Locate the cell with the specified text and output its (X, Y) center coordinate. 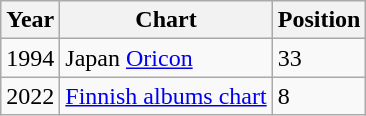
Finnish albums chart (166, 96)
Japan Oricon (166, 58)
33 (319, 58)
Chart (166, 20)
Year (30, 20)
2022 (30, 96)
1994 (30, 58)
8 (319, 96)
Position (319, 20)
